Return the (X, Y) coordinate for the center point of the cell that contains the specified text.  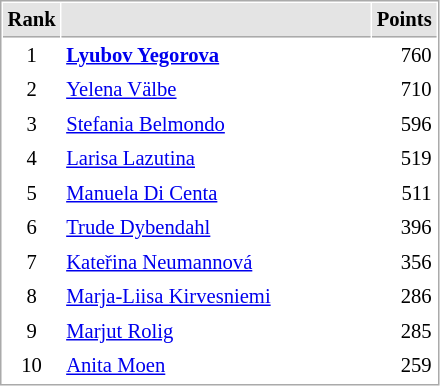
4 (32, 158)
285 (404, 332)
3 (32, 124)
356 (404, 262)
1 (32, 56)
Anita Moen (216, 366)
519 (404, 158)
10 (32, 366)
9 (32, 332)
Trude Dybendahl (216, 228)
2 (32, 90)
Larisa Lazutina (216, 158)
5 (32, 194)
Rank (32, 20)
710 (404, 90)
Manuela Di Centa (216, 194)
7 (32, 262)
286 (404, 296)
Marjut Rolig (216, 332)
6 (32, 228)
596 (404, 124)
Kateřina Neumannová (216, 262)
Marja-Liisa Kirvesniemi (216, 296)
511 (404, 194)
Yelena Välbe (216, 90)
Points (404, 20)
Lyubov Yegorova (216, 56)
Stefania Belmondo (216, 124)
396 (404, 228)
8 (32, 296)
259 (404, 366)
760 (404, 56)
